From the cell containing the given text, extract its center point as (x, y) coordinate. 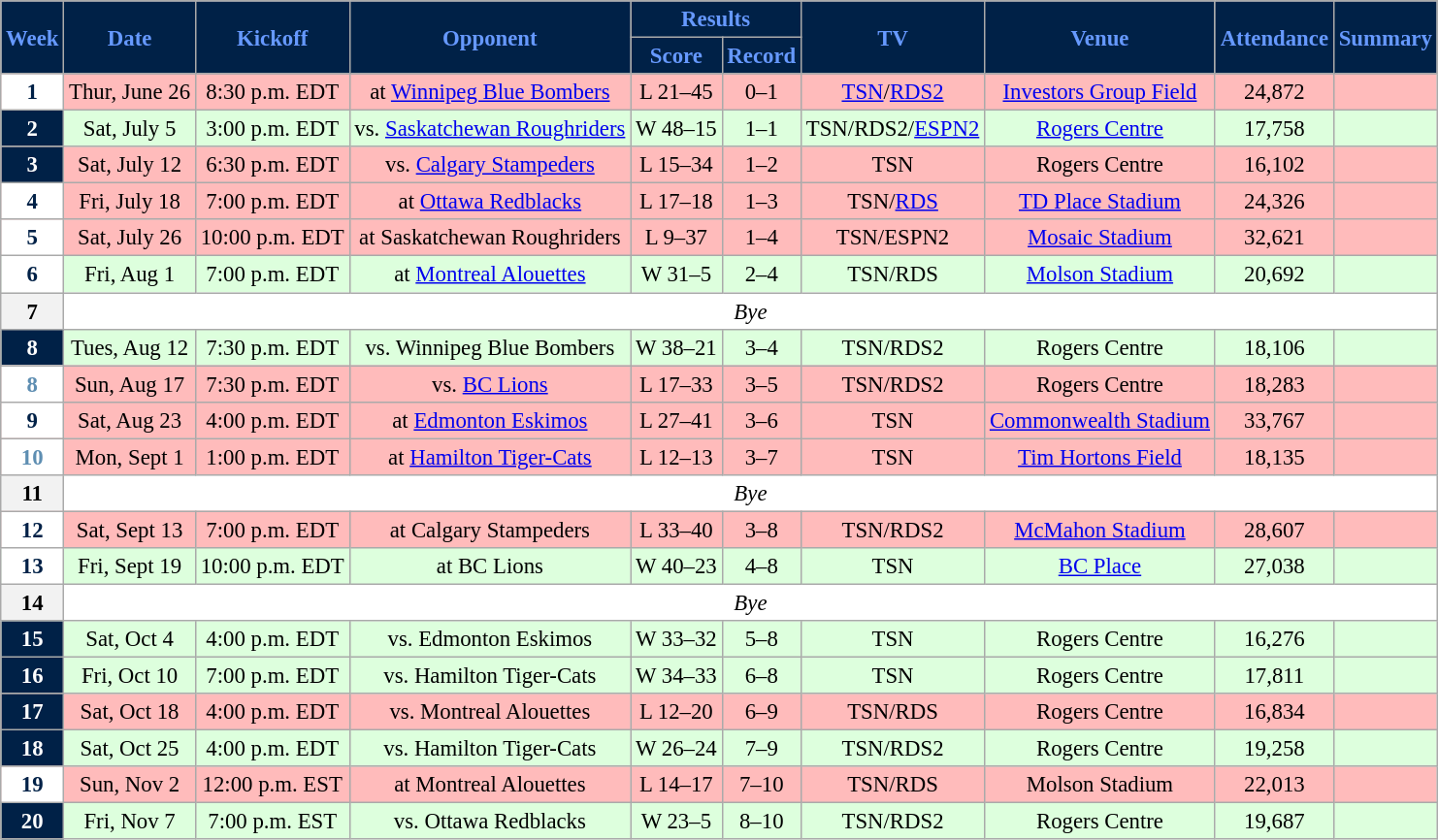
4–8 (761, 566)
28,607 (1274, 530)
vs. Montreal Alouettes (490, 712)
14 (33, 602)
Fri, Nov 7 (130, 822)
18 (33, 749)
Investors Group Field (1100, 92)
15 (33, 639)
at Calgary Stampeders (490, 530)
19 (33, 785)
1 (33, 92)
Sun, Nov 2 (130, 785)
18,283 (1274, 384)
Commonwealth Stadium (1100, 420)
20,692 (1274, 275)
at Winnipeg Blue Bombers (490, 92)
3–6 (761, 420)
24,872 (1274, 92)
7 (33, 311)
1–2 (761, 165)
3–8 (761, 530)
20 (33, 822)
3–7 (761, 457)
3–4 (761, 347)
9 (33, 420)
7–10 (761, 785)
Opponent (490, 37)
6–8 (761, 676)
McMahon Stadium (1100, 530)
Record (761, 56)
12 (33, 530)
27,038 (1274, 566)
TSN/RDS2/ESPN2 (893, 129)
Fri, July 18 (130, 202)
vs. Edmonton Eskimos (490, 639)
Mon, Sept 1 (130, 457)
3 (33, 165)
Sat, Aug 23 (130, 420)
W 31–5 (676, 275)
Venue (1100, 37)
5 (33, 238)
Fri, Aug 1 (130, 275)
vs. Saskatchewan Roughriders (490, 129)
17 (33, 712)
12:00 p.m. EST (272, 785)
L 17–18 (676, 202)
Attendance (1274, 37)
17,811 (1274, 676)
18,135 (1274, 457)
8–10 (761, 822)
19,687 (1274, 822)
6 (33, 275)
Fri, Sept 19 (130, 566)
at Saskatchewan Roughriders (490, 238)
W 40–23 (676, 566)
at Hamilton Tiger-Cats (490, 457)
Kickoff (272, 37)
Sat, Oct 18 (130, 712)
Date (130, 37)
Sat, Oct 4 (130, 639)
1–4 (761, 238)
33,767 (1274, 420)
Sat, Oct 25 (130, 749)
L 15–34 (676, 165)
Results (716, 19)
Fri, Oct 10 (130, 676)
Sat, July 5 (130, 129)
vs. Ottawa Redblacks (490, 822)
at Edmonton Eskimos (490, 420)
4 (33, 202)
Sun, Aug 17 (130, 384)
L 12–13 (676, 457)
16 (33, 676)
vs. Winnipeg Blue Bombers (490, 347)
TV (893, 37)
L 17–33 (676, 384)
6:30 p.m. EDT (272, 165)
11 (33, 494)
1–3 (761, 202)
19,258 (1274, 749)
W 48–15 (676, 129)
at Ottawa Redblacks (490, 202)
7–9 (761, 749)
W 38–21 (676, 347)
17,758 (1274, 129)
W 34–33 (676, 676)
Mosaic Stadium (1100, 238)
Tues, Aug 12 (130, 347)
16,276 (1274, 639)
13 (33, 566)
L 21–45 (676, 92)
Tim Hortons Field (1100, 457)
22,013 (1274, 785)
2 (33, 129)
18,106 (1274, 347)
2–4 (761, 275)
16,834 (1274, 712)
5–8 (761, 639)
TSN/ESPN2 (893, 238)
L 33–40 (676, 530)
8:30 p.m. EDT (272, 92)
W 23–5 (676, 822)
Sat, July 12 (130, 165)
Summary (1386, 37)
L 9–37 (676, 238)
1–1 (761, 129)
16,102 (1274, 165)
10 (33, 457)
W 26–24 (676, 749)
at BC Lions (490, 566)
vs. Calgary Stampeders (490, 165)
Score (676, 56)
Sat, Sept 13 (130, 530)
Thur, June 26 (130, 92)
6–9 (761, 712)
1:00 p.m. EDT (272, 457)
L 27–41 (676, 420)
24,326 (1274, 202)
TD Place Stadium (1100, 202)
L 12–20 (676, 712)
BC Place (1100, 566)
32,621 (1274, 238)
L 14–17 (676, 785)
Sat, July 26 (130, 238)
3:00 p.m. EDT (272, 129)
W 33–32 (676, 639)
vs. BC Lions (490, 384)
0–1 (761, 92)
Week (33, 37)
3–5 (761, 384)
7:00 p.m. EST (272, 822)
